Identify which cell holds the provided text, then report its [x, y] central coordinate. 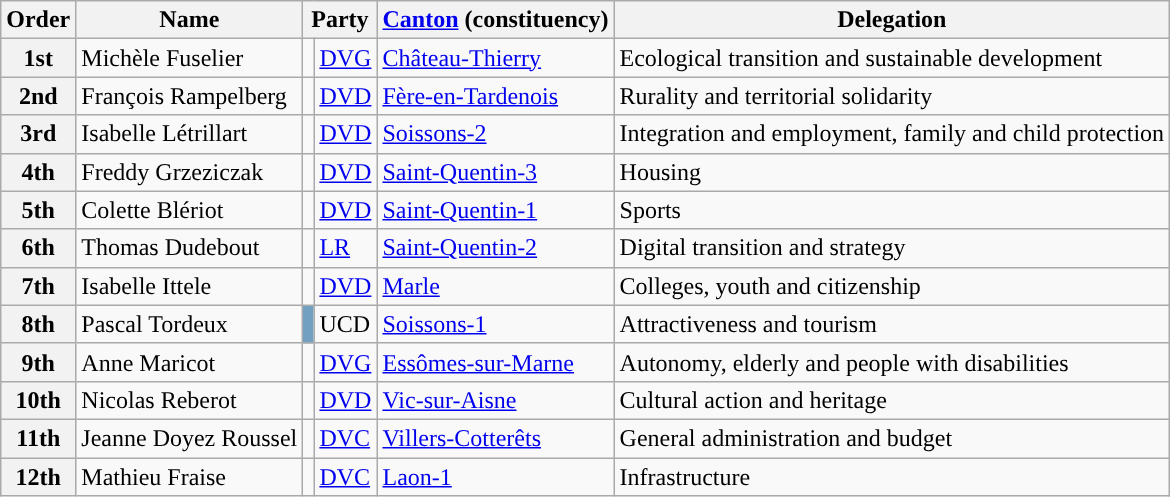
Freddy Grzeziczak [190, 172]
General administration and budget [892, 438]
Isabelle Létrillart [190, 134]
1st [38, 58]
Château-Thierry [496, 58]
Order [38, 20]
Ecological transition and sustainable development [892, 58]
Autonomy, elderly and people with disabilities [892, 362]
François Rampelberg [190, 96]
Anne Maricot [190, 362]
12th [38, 477]
Jeanne Doyez Roussel [190, 438]
10th [38, 400]
Saint-Quentin-1 [496, 210]
Housing [892, 172]
Colleges, youth and citizenship [892, 286]
5th [38, 210]
Isabelle Ittele [190, 286]
Colette Blériot [190, 210]
LR [346, 248]
Essômes-sur-Marne [496, 362]
Infrastructure [892, 477]
Vic-sur-Aisne [496, 400]
Rurality and territorial solidarity [892, 96]
Saint-Quentin-2 [496, 248]
Villers-Cotterêts [496, 438]
Name [190, 20]
Cultural action and heritage [892, 400]
Thomas Dudebout [190, 248]
Nicolas Reberot [190, 400]
9th [38, 362]
Delegation [892, 20]
Party [340, 20]
Soissons-2 [496, 134]
Laon-1 [496, 477]
7th [38, 286]
Digital transition and strategy [892, 248]
Attractiveness and tourism [892, 324]
2nd [38, 96]
Pascal Tordeux [190, 324]
8th [38, 324]
Mathieu Fraise [190, 477]
6th [38, 248]
Canton (constituency) [496, 20]
4th [38, 172]
Marle [496, 286]
11th [38, 438]
Fère-en-Tardenois [496, 96]
Michèle Fuselier [190, 58]
Soissons-1 [496, 324]
UCD [346, 324]
Integration and employment, family and child protection [892, 134]
Sports [892, 210]
3rd [38, 134]
Saint-Quentin-3 [496, 172]
